Detect which cell encompasses the target text, then output its (X, Y) center coordinate. 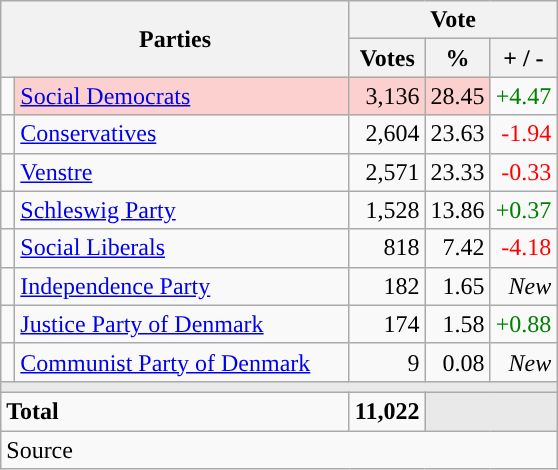
% (458, 58)
3,136 (387, 96)
Total (176, 411)
Vote (452, 20)
Social Liberals (182, 248)
182 (387, 286)
+ / - (524, 58)
Independence Party (182, 286)
-4.18 (524, 248)
+0.88 (524, 324)
0.08 (458, 362)
174 (387, 324)
23.33 (458, 172)
13.86 (458, 210)
Communist Party of Denmark (182, 362)
Parties (176, 39)
1.65 (458, 286)
7.42 (458, 248)
1,528 (387, 210)
-0.33 (524, 172)
1.58 (458, 324)
Votes (387, 58)
Justice Party of Denmark (182, 324)
Conservatives (182, 134)
28.45 (458, 96)
818 (387, 248)
11,022 (387, 411)
+0.37 (524, 210)
2,571 (387, 172)
-1.94 (524, 134)
9 (387, 362)
Schleswig Party (182, 210)
+4.47 (524, 96)
Venstre (182, 172)
2,604 (387, 134)
Source (279, 449)
Social Democrats (182, 96)
23.63 (458, 134)
